Determine the [X, Y] coordinate at the center of the cell enclosing the given text.  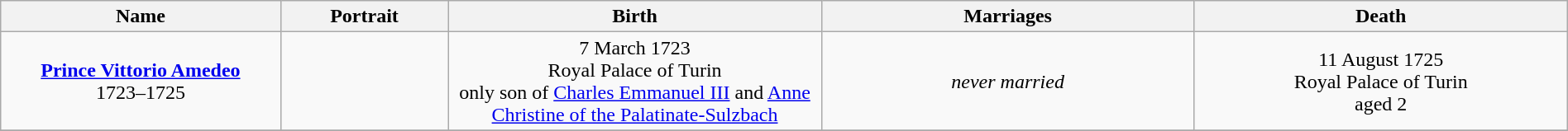
Portrait [364, 16]
11 August 1725Royal Palace of Turinaged 2 [1381, 81]
Prince Vittorio Amedeo1723–1725 [141, 81]
never married [1007, 81]
7 March 1723Royal Palace of Turinonly son of Charles Emmanuel III and Anne Christine of the Palatinate-Sulzbach [635, 81]
Name [141, 16]
Marriages [1007, 16]
Birth [635, 16]
Death [1381, 16]
